Determine the [x, y] coordinate at the center of the cell enclosing the given text.  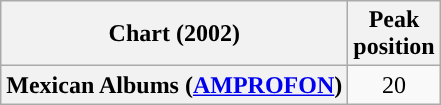
Mexican Albums (AMPROFON) [174, 85]
Chart (2002) [174, 34]
Peakposition [394, 34]
20 [394, 85]
